Pinpoint the cell where the given text exists, returning its [x, y] midpoint coordinate. 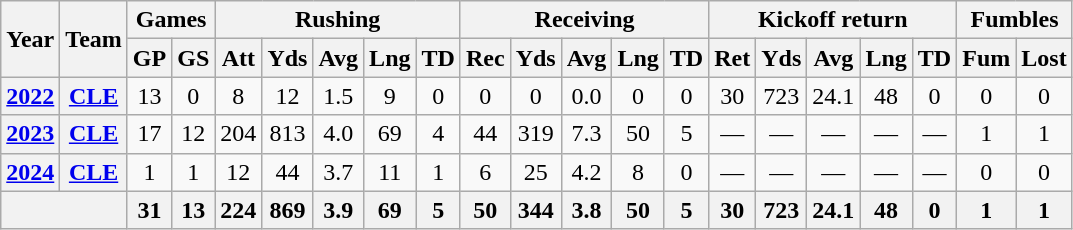
3.8 [586, 210]
Att [238, 58]
0.0 [586, 96]
2022 [30, 96]
344 [536, 210]
Year [30, 39]
869 [288, 210]
319 [536, 134]
4.0 [338, 134]
Lost [1044, 58]
Receiving [584, 20]
9 [390, 96]
3.7 [338, 172]
Rec [485, 58]
Fumbles [1014, 20]
Fum [986, 58]
2023 [30, 134]
Ret [732, 58]
224 [238, 210]
7.3 [586, 134]
11 [390, 172]
31 [149, 210]
6 [485, 172]
Team [94, 39]
1.5 [338, 96]
17 [149, 134]
2024 [30, 172]
Kickoff return [833, 20]
Games [170, 20]
GS [194, 58]
204 [238, 134]
25 [536, 172]
813 [288, 134]
3.9 [338, 210]
GP [149, 58]
4.2 [586, 172]
Rushing [338, 20]
4 [438, 134]
